From the cell containing the given text, extract its center point as [x, y] coordinate. 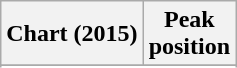
Peakposition [189, 34]
Chart (2015) [72, 34]
